For the text-containing cell, return its midpoint in [x, y] coordinate format. 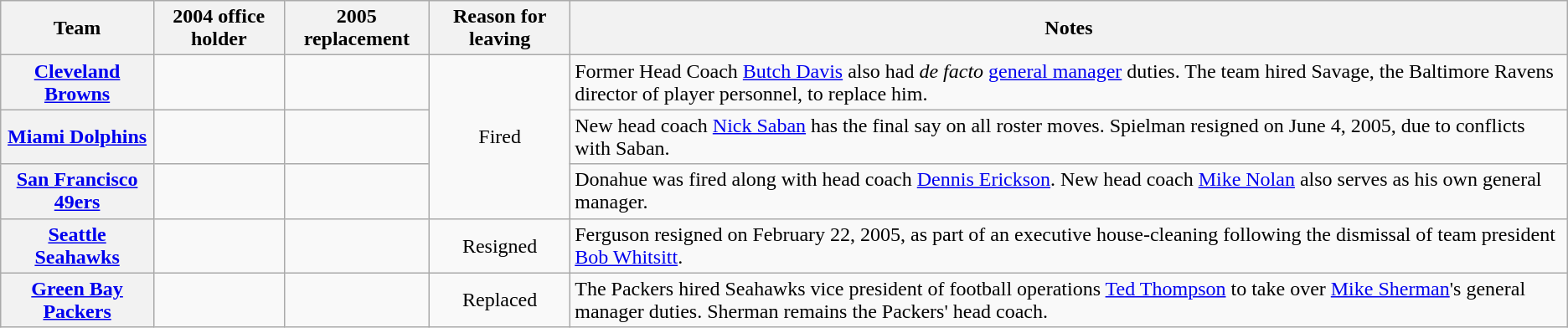
Team [77, 28]
Donahue was fired along with head coach Dennis Erickson. New head coach Mike Nolan also serves as his own general manager. [1069, 191]
Miami Dolphins [77, 137]
Seattle Seahawks [77, 246]
Notes [1069, 28]
Fired [500, 137]
Reason for leaving [500, 28]
Replaced [500, 300]
Resigned [500, 246]
2005 replacement [357, 28]
New head coach Nick Saban has the final say on all roster moves. Spielman resigned on June 4, 2005, due to conflicts with Saban. [1069, 137]
Ferguson resigned on February 22, 2005, as part of an executive house-cleaning following the dismissal of team president Bob Whitsitt. [1069, 246]
Green Bay Packers [77, 300]
Cleveland Browns [77, 82]
San Francisco 49ers [77, 191]
2004 office holder [219, 28]
